Capture the cell that displays the provided text and extract its [x, y] central coordinate. 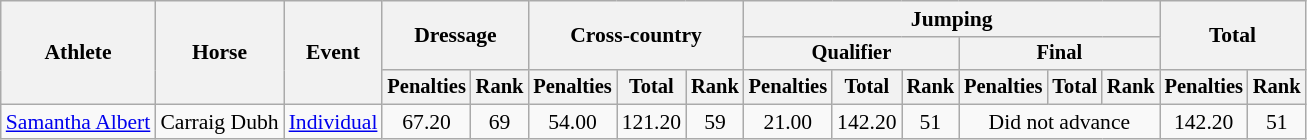
Samantha Albert [78, 122]
54.00 [572, 122]
Jumping [952, 19]
59 [715, 122]
21.00 [788, 122]
Cross-country [636, 36]
67.20 [426, 122]
Qualifier [852, 54]
Final [1059, 54]
Event [334, 52]
Dressage [455, 36]
Carraig Dubh [219, 122]
Individual [334, 122]
Athlete [78, 52]
Did not advance [1059, 122]
121.20 [652, 122]
Horse [219, 52]
69 [500, 122]
